For the text-containing cell, return its midpoint in [x, y] coordinate format. 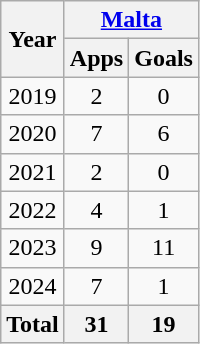
4 [96, 210]
6 [164, 134]
Total [33, 324]
19 [164, 324]
Year [33, 39]
Malta [131, 20]
9 [96, 248]
31 [96, 324]
2019 [33, 96]
2024 [33, 286]
2023 [33, 248]
Goals [164, 58]
2021 [33, 172]
11 [164, 248]
2022 [33, 210]
Apps [96, 58]
2020 [33, 134]
